For the text-containing cell, return its midpoint in (X, Y) coordinate format. 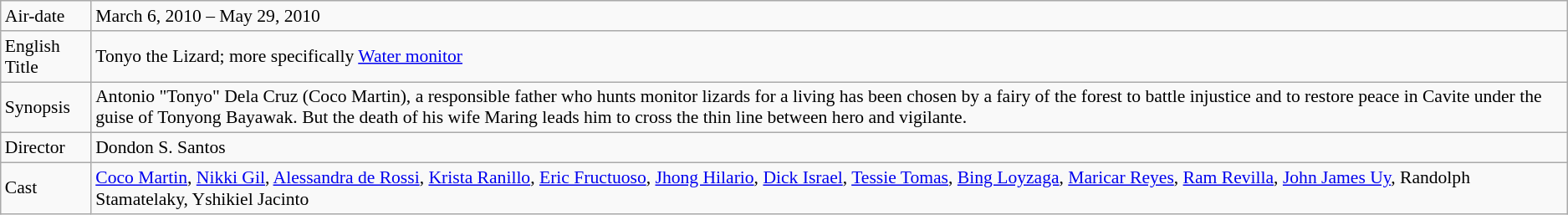
English Title (46, 57)
Cast (46, 189)
Dondon S. Santos (829, 148)
Synopsis (46, 107)
Air-date (46, 16)
Tonyo the Lizard; more specifically Water monitor (829, 57)
Director (46, 148)
March 6, 2010 – May 29, 2010 (829, 16)
